Capture the cell that displays the provided text and extract its [x, y] central coordinate. 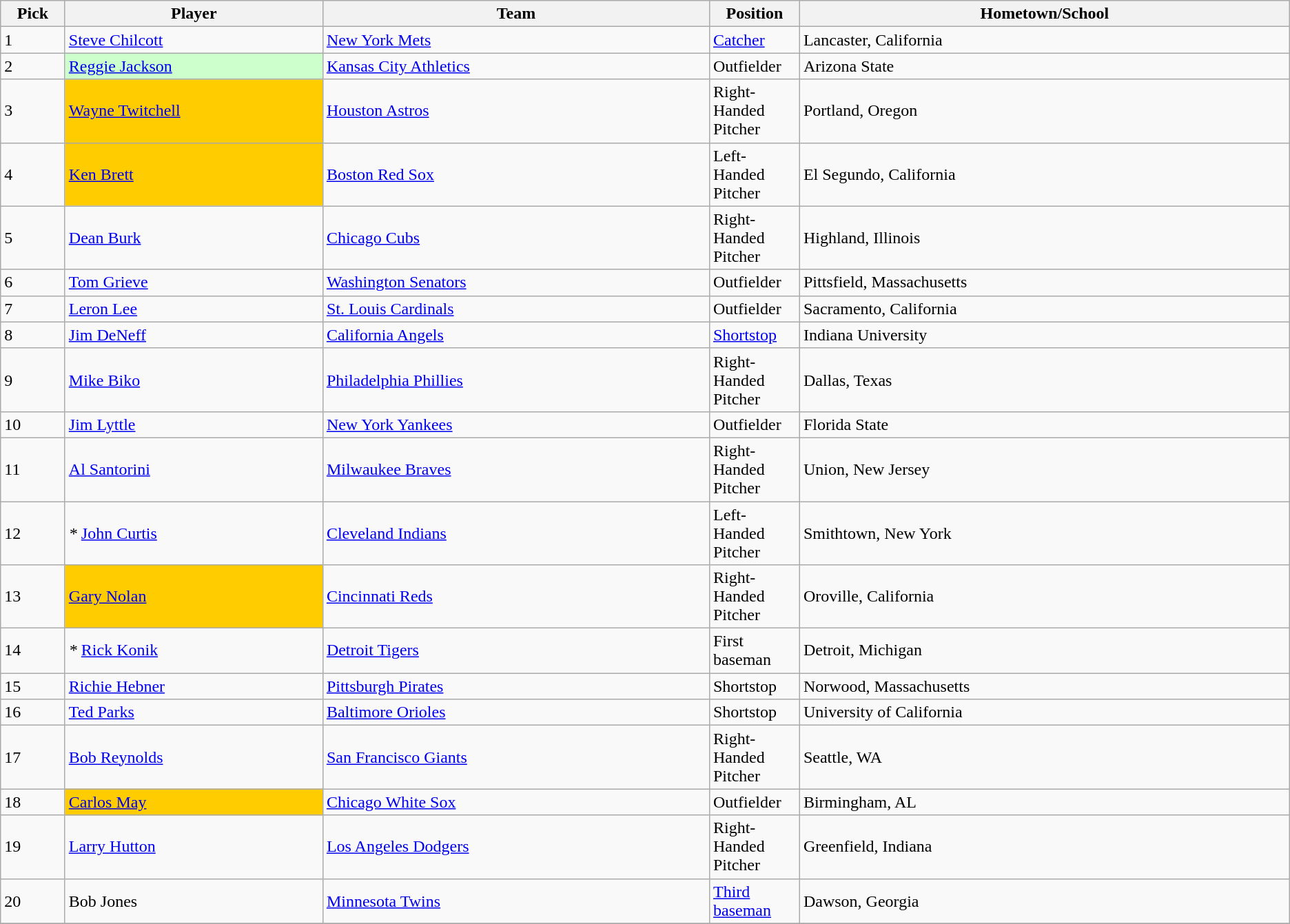
Seattle, WA [1045, 757]
Tom Grieve [194, 283]
Player [194, 14]
16 [33, 712]
20 [33, 901]
Houston Astros [515, 111]
Bob Reynolds [194, 757]
Sacramento, California [1045, 309]
* Rick Konik [194, 650]
Detroit Tigers [515, 650]
University of California [1045, 712]
Chicago White Sox [515, 802]
Jim Lyttle [194, 424]
Pittsfield, Massachusetts [1045, 283]
Ted Parks [194, 712]
New York Yankees [515, 424]
18 [33, 802]
11 [33, 469]
Gary Nolan [194, 597]
First baseman [754, 650]
3 [33, 111]
Leron Lee [194, 309]
Philadelphia Phillies [515, 380]
Washington Senators [515, 283]
Cincinnati Reds [515, 597]
Dean Burk [194, 238]
9 [33, 380]
7 [33, 309]
Smithtown, New York [1045, 533]
El Segundo, California [1045, 174]
6 [33, 283]
New York Mets [515, 40]
Position [754, 14]
Lancaster, California [1045, 40]
Baltimore Orioles [515, 712]
Minnesota Twins [515, 901]
Los Angeles Dodgers [515, 847]
Ken Brett [194, 174]
Oroville, California [1045, 597]
Detroit, Michigan [1045, 650]
Team [515, 14]
Portland, Oregon [1045, 111]
15 [33, 686]
8 [33, 335]
Greenfield, Indiana [1045, 847]
13 [33, 597]
Kansas City Athletics [515, 66]
Norwood, Massachusetts [1045, 686]
Arizona State [1045, 66]
Union, New Jersey [1045, 469]
Al Santorini [194, 469]
Hometown/School [1045, 14]
2 [33, 66]
Dawson, Georgia [1045, 901]
Larry Hutton [194, 847]
Boston Red Sox [515, 174]
Birmingham, AL [1045, 802]
14 [33, 650]
Jim DeNeff [194, 335]
St. Louis Cardinals [515, 309]
Richie Hebner [194, 686]
Third baseman [754, 901]
5 [33, 238]
Steve Chilcott [194, 40]
San Francisco Giants [515, 757]
Milwaukee Braves [515, 469]
* John Curtis [194, 533]
Highland, Illinois [1045, 238]
12 [33, 533]
1 [33, 40]
Catcher [754, 40]
California Angels [515, 335]
Reggie Jackson [194, 66]
Florida State [1045, 424]
Indiana University [1045, 335]
Bob Jones [194, 901]
Wayne Twitchell [194, 111]
Chicago Cubs [515, 238]
17 [33, 757]
4 [33, 174]
Pick [33, 14]
Cleveland Indians [515, 533]
10 [33, 424]
Pittsburgh Pirates [515, 686]
Carlos May [194, 802]
Mike Biko [194, 380]
19 [33, 847]
Dallas, Texas [1045, 380]
